From the cell containing the given text, extract its center point as [x, y] coordinate. 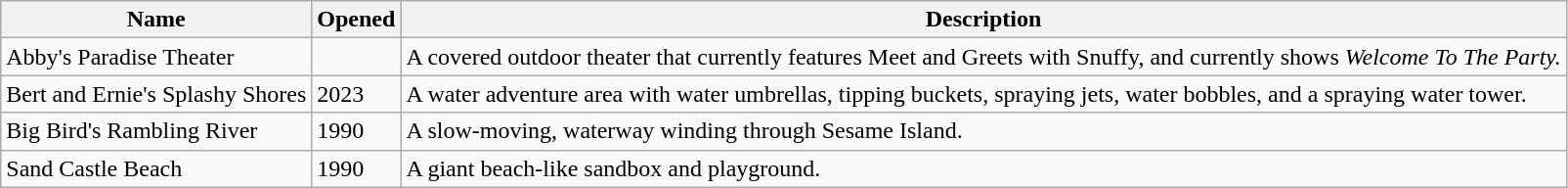
Name [156, 20]
A slow-moving, waterway winding through Sesame Island. [983, 131]
2023 [356, 94]
Description [983, 20]
A covered outdoor theater that currently features Meet and Greets with Snuffy, and currently shows Welcome To The Party. [983, 57]
A water adventure area with water umbrellas, tipping buckets, spraying jets, water bobbles, and a spraying water tower. [983, 94]
Bert and Ernie's Splashy Shores [156, 94]
Sand Castle Beach [156, 168]
Opened [356, 20]
Abby's Paradise Theater [156, 57]
Big Bird's Rambling River [156, 131]
A giant beach-like sandbox and playground. [983, 168]
